Return (x, y) of the center of cell containing provided text 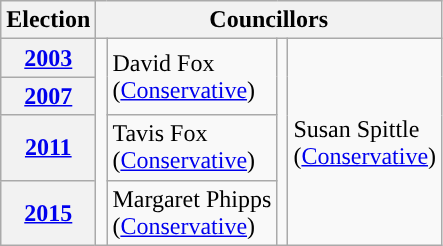
David Fox(Conservative) (192, 77)
Tavis Fox(Conservative) (192, 148)
2011 (48, 148)
2007 (48, 96)
Election (48, 20)
2003 (48, 58)
Margaret Phipps(Conservative) (192, 212)
Susan Spittle(Conservative) (365, 142)
2015 (48, 212)
Councillors (269, 20)
